From the cell containing the given text, extract its center point as (x, y) coordinate. 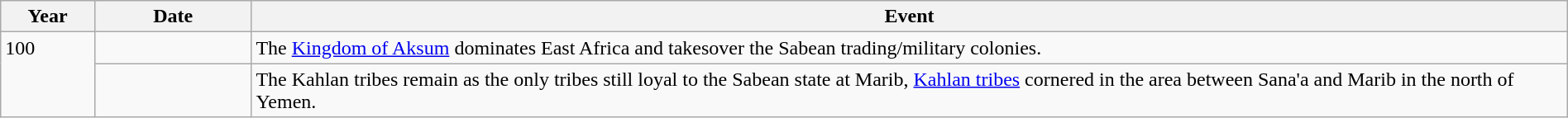
100 (48, 74)
Event (910, 17)
Year (48, 17)
Date (172, 17)
The Kingdom of Aksum dominates East Africa and takesover the Sabean trading/military colonies. (910, 48)
